Return (X, Y) of the center of cell containing provided text 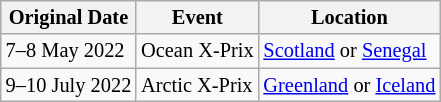
Event (197, 17)
Ocean X-Prix (197, 51)
7–8 May 2022 (68, 51)
Location (350, 17)
9–10 July 2022 (68, 85)
Arctic X-Prix (197, 85)
Original Date (68, 17)
Scotland or Senegal (350, 51)
Greenland or Iceland (350, 85)
